Output the (x, y) coordinate of the center of the cell containing the given text.  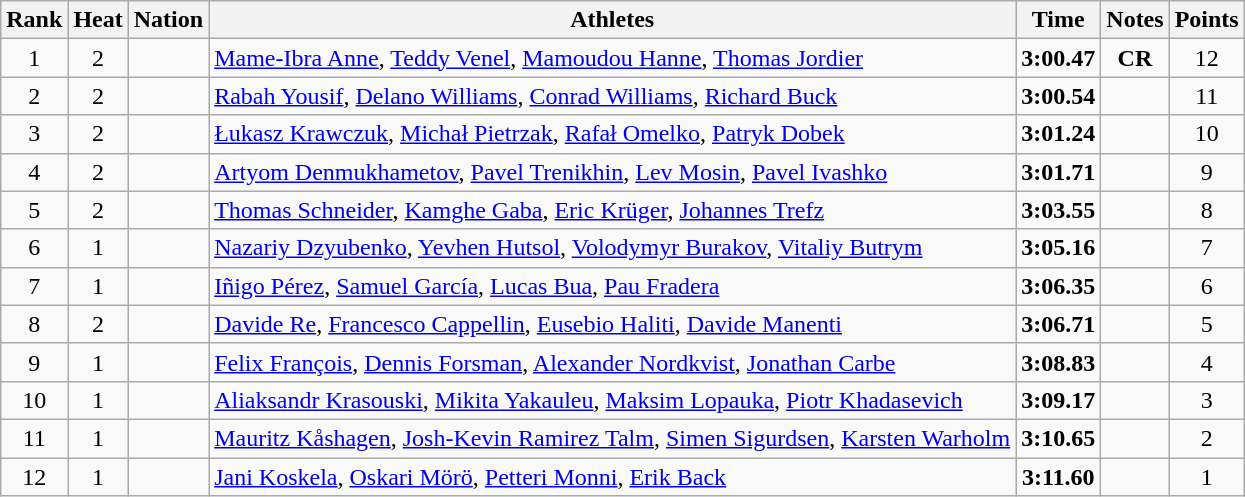
Iñigo Pérez, Samuel García, Lucas Bua, Pau Fradera (612, 286)
3:06.71 (1058, 324)
CR (1135, 58)
Davide Re, Francesco Cappellin, Eusebio Haliti, Davide Manenti (612, 324)
Athletes (612, 20)
Mauritz Kåshagen, Josh-Kevin Ramirez Talm, Simen Sigurdsen, Karsten Warholm (612, 438)
Points (1206, 20)
Jani Koskela, Oskari Mörö, Petteri Monni, Erik Back (612, 477)
3:01.24 (1058, 134)
Rabah Yousif, Delano Williams, Conrad Williams, Richard Buck (612, 96)
3:09.17 (1058, 400)
3:00.54 (1058, 96)
3:05.16 (1058, 248)
Nazariy Dzyubenko, Yevhen Hutsol, Volodymyr Burakov, Vitaliy Butrym (612, 248)
Heat (98, 20)
Notes (1135, 20)
3:08.83 (1058, 362)
Artyom Denmukhametov, Pavel Trenikhin, Lev Mosin, Pavel Ivashko (612, 172)
3:11.60 (1058, 477)
Time (1058, 20)
3:03.55 (1058, 210)
3:10.65 (1058, 438)
Thomas Schneider, Kamghe Gaba, Eric Krüger, Johannes Trefz (612, 210)
Aliaksandr Krasouski, Mikita Yakauleu, Maksim Lopauka, Piotr Khadasevich (612, 400)
Łukasz Krawczuk, Michał Pietrzak, Rafał Omelko, Patryk Dobek (612, 134)
Rank (34, 20)
Nation (168, 20)
Mame-Ibra Anne, Teddy Venel, Mamoudou Hanne, Thomas Jordier (612, 58)
3:00.47 (1058, 58)
3:06.35 (1058, 286)
Felix François, Dennis Forsman, Alexander Nordkvist, Jonathan Carbe (612, 362)
3:01.71 (1058, 172)
